For the text-containing cell, return its midpoint in (X, Y) coordinate format. 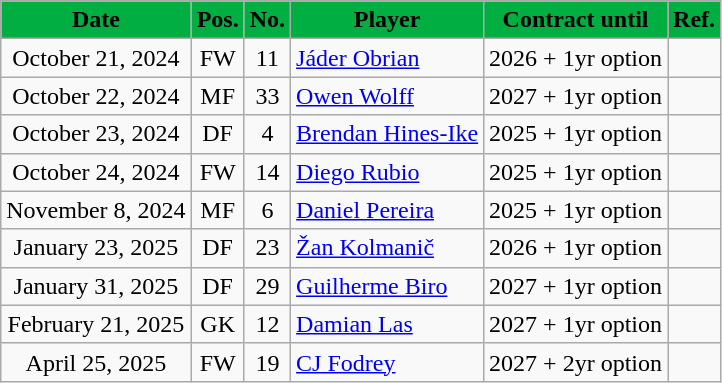
14 (267, 172)
Date (96, 20)
23 (267, 248)
12 (267, 324)
2027 + 2yr option (576, 362)
No. (267, 20)
Diego Rubio (388, 172)
Player (388, 20)
October 22, 2024 (96, 96)
GK (218, 324)
33 (267, 96)
11 (267, 58)
January 31, 2025 (96, 286)
October 24, 2024 (96, 172)
October 21, 2024 (96, 58)
CJ Fodrey (388, 362)
6 (267, 210)
November 8, 2024 (96, 210)
19 (267, 362)
Brendan Hines-Ike (388, 134)
Daniel Pereira (388, 210)
October 23, 2024 (96, 134)
Owen Wolff (388, 96)
Žan Kolmanič (388, 248)
Guilherme Biro (388, 286)
February 21, 2025 (96, 324)
Damian Las (388, 324)
Contract until (576, 20)
4 (267, 134)
April 25, 2025 (96, 362)
29 (267, 286)
Pos. (218, 20)
January 23, 2025 (96, 248)
Ref. (694, 20)
Jáder Obrian (388, 58)
